Return the [X, Y] coordinate for the center point of the cell that contains the specified text.  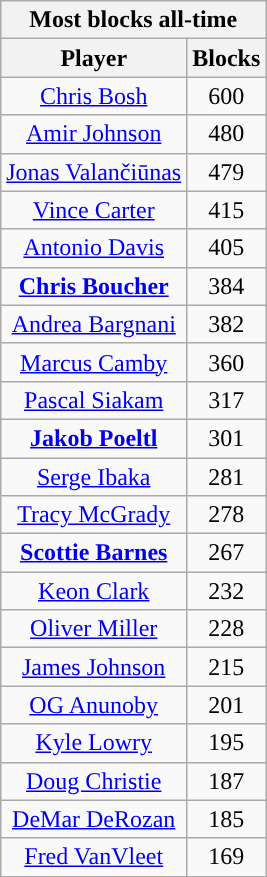
Fred VanVleet [94, 857]
Tracy McGrady [94, 515]
382 [226, 324]
OG Anunoby [94, 705]
185 [226, 819]
278 [226, 515]
Chris Bosh [94, 96]
Keon Clark [94, 591]
Blocks [226, 58]
Vince Carter [94, 210]
Oliver Miller [94, 629]
Kyle Lowry [94, 743]
479 [226, 172]
201 [226, 705]
405 [226, 248]
DeMar DeRozan [94, 819]
Serge Ibaka [94, 477]
Most blocks all-time [134, 20]
228 [226, 629]
Marcus Camby [94, 362]
415 [226, 210]
360 [226, 362]
480 [226, 134]
Chris Boucher [94, 286]
195 [226, 743]
Scottie Barnes [94, 553]
301 [226, 438]
169 [226, 857]
Doug Christie [94, 781]
Amir Johnson [94, 134]
Player [94, 58]
James Johnson [94, 667]
215 [226, 667]
267 [226, 553]
Andrea Bargnani [94, 324]
600 [226, 96]
Antonio Davis [94, 248]
187 [226, 781]
Jonas Valančiūnas [94, 172]
317 [226, 400]
Jakob Poeltl [94, 438]
281 [226, 477]
232 [226, 591]
Pascal Siakam [94, 400]
384 [226, 286]
